Locate the cell with the specified text and output its [X, Y] center coordinate. 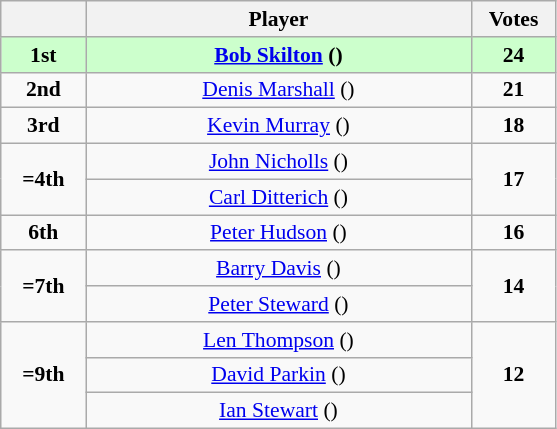
14 [514, 286]
16 [514, 233]
24 [514, 55]
21 [514, 90]
Player [278, 19]
Peter Hudson () [278, 233]
3rd [44, 126]
1st [44, 55]
12 [514, 376]
17 [514, 180]
David Parkin () [278, 375]
Carl Ditterich () [278, 197]
6th [44, 233]
2nd [44, 90]
Votes [514, 19]
18 [514, 126]
=4th [44, 180]
Denis Marshall () [278, 90]
Peter Steward () [278, 304]
=9th [44, 376]
Kevin Murray () [278, 126]
John Nicholls () [278, 162]
Barry Davis () [278, 269]
=7th [44, 286]
Ian Stewart () [278, 411]
Bob Skilton () [278, 55]
Len Thompson () [278, 340]
